For the text-containing cell, return its midpoint in (x, y) coordinate format. 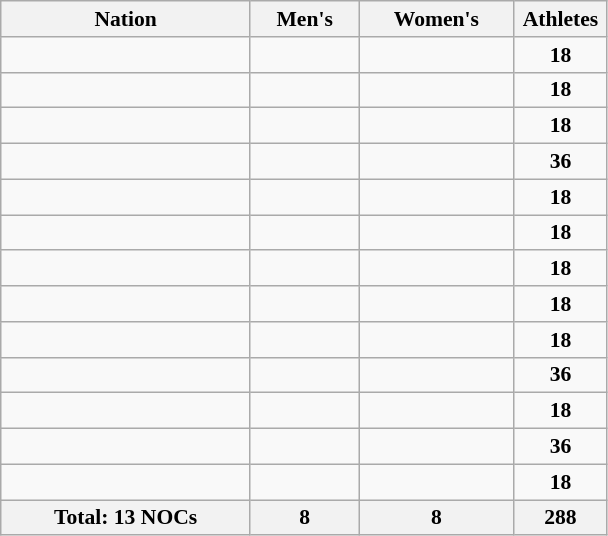
Nation (126, 19)
Athletes (560, 19)
Men's (304, 19)
Total: 13 NOCs (126, 518)
Women's (436, 19)
288 (560, 518)
